Extract the [x, y] coordinate from the center of the cell holding the provided text.  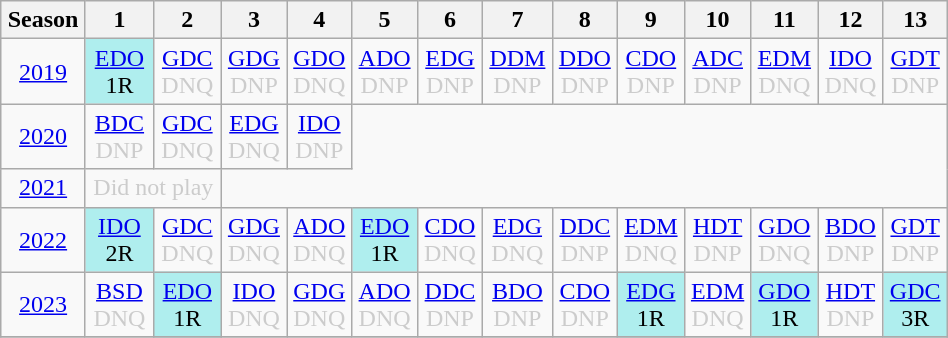
2 [187, 20]
3 [254, 20]
Season [44, 20]
2019 [44, 72]
2023 [44, 304]
GDO1R [784, 304]
10 [718, 20]
GDC3R [915, 304]
Did not play [153, 188]
7 [518, 20]
2022 [44, 240]
5 [384, 20]
13 [915, 20]
GDGDNP [254, 72]
BSDDNQ [119, 304]
ADODNP [384, 72]
12 [850, 20]
8 [584, 20]
6 [450, 20]
DDMDNP [518, 72]
EDG1R [650, 304]
CDODNQ [450, 240]
2021 [44, 188]
IDODNP [320, 136]
ADCDNP [718, 72]
1 [119, 20]
4 [320, 20]
DDODNP [584, 72]
IDO2R [119, 240]
2020 [44, 136]
9 [650, 20]
BDCDNP [119, 136]
EDGDNP [450, 72]
11 [784, 20]
